Return [x, y] of the center of cell containing provided text 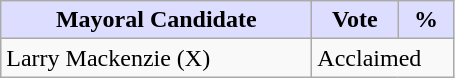
% [426, 20]
Larry Mackenzie (X) [156, 58]
Acclaimed [383, 58]
Vote [355, 20]
Mayoral Candidate [156, 20]
